Identify which cell holds the provided text, then report its [X, Y] central coordinate. 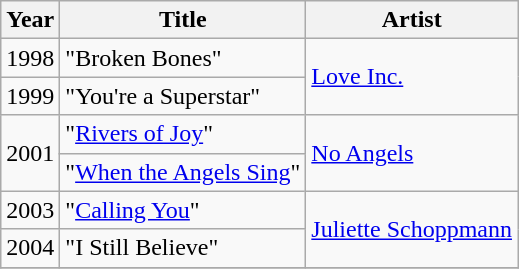
Artist [412, 20]
No Angels [412, 153]
"When the Angels Sing" [183, 172]
"Broken Bones" [183, 58]
"Calling You" [183, 210]
2004 [30, 248]
"Rivers of Joy" [183, 134]
2001 [30, 153]
Juliette Schoppmann [412, 229]
1999 [30, 96]
Year [30, 20]
Title [183, 20]
"I Still Believe" [183, 248]
Love Inc. [412, 77]
2003 [30, 210]
"You're a Superstar" [183, 96]
1998 [30, 58]
